Determine the (x, y) coordinate at the center of the cell enclosing the given text.  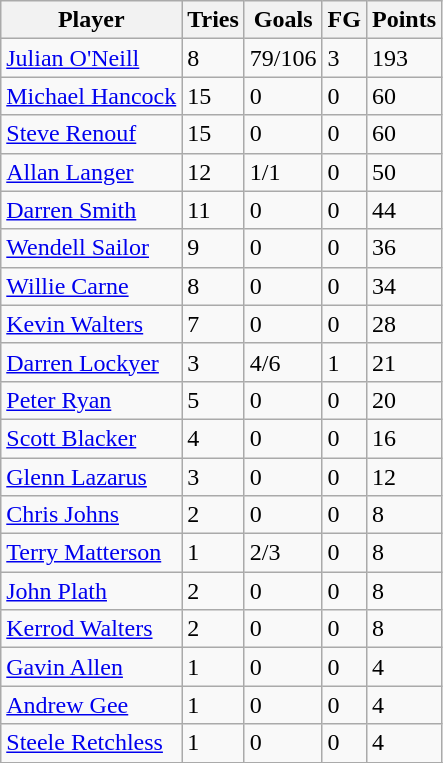
1/1 (283, 172)
9 (214, 248)
2/3 (283, 553)
16 (404, 438)
FG (344, 20)
Terry Matterson (92, 553)
Steele Retchless (92, 743)
44 (404, 210)
Michael Hancock (92, 96)
79/106 (283, 58)
20 (404, 400)
Goals (283, 20)
Willie Carne (92, 286)
28 (404, 324)
50 (404, 172)
Kevin Walters (92, 324)
Tries (214, 20)
Andrew Gee (92, 705)
Darren Lockyer (92, 362)
5 (214, 400)
Player (92, 20)
11 (214, 210)
Chris Johns (92, 515)
Allan Langer (92, 172)
Darren Smith (92, 210)
4/6 (283, 362)
36 (404, 248)
Peter Ryan (92, 400)
Gavin Allen (92, 667)
193 (404, 58)
John Plath (92, 591)
34 (404, 286)
7 (214, 324)
Scott Blacker (92, 438)
Steve Renouf (92, 134)
Points (404, 20)
Wendell Sailor (92, 248)
Kerrod Walters (92, 629)
21 (404, 362)
Julian O'Neill (92, 58)
Glenn Lazarus (92, 477)
